Extract the (x, y) coordinate from the center of the cell holding the provided text.  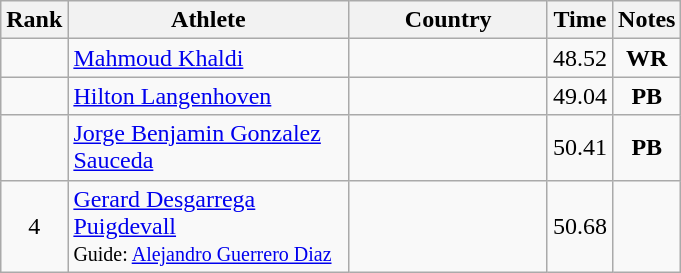
4 (34, 226)
50.41 (580, 148)
WR (647, 58)
Gerard Desgarrega PuigdevallGuide: Alejandro Guerrero Diaz (208, 226)
50.68 (580, 226)
Mahmoud Khaldi (208, 58)
Athlete (208, 20)
Hilton Langenhoven (208, 96)
Time (580, 20)
Notes (647, 20)
Country (448, 20)
48.52 (580, 58)
Jorge Benjamin Gonzalez Sauceda (208, 148)
Rank (34, 20)
49.04 (580, 96)
